Pinpoint the cell where the given text exists, returning its (x, y) midpoint coordinate. 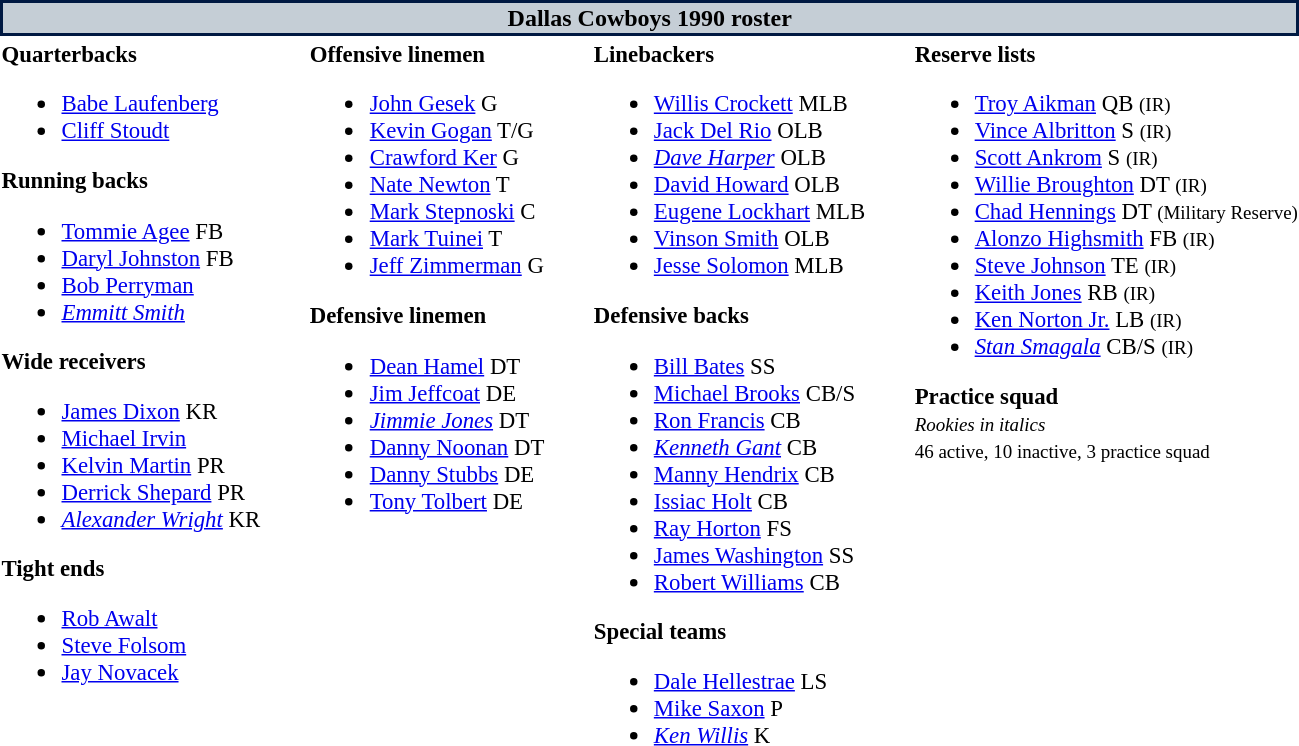
Dallas Cowboys 1990 roster (650, 18)
